For the text-containing cell, return its midpoint in (x, y) coordinate format. 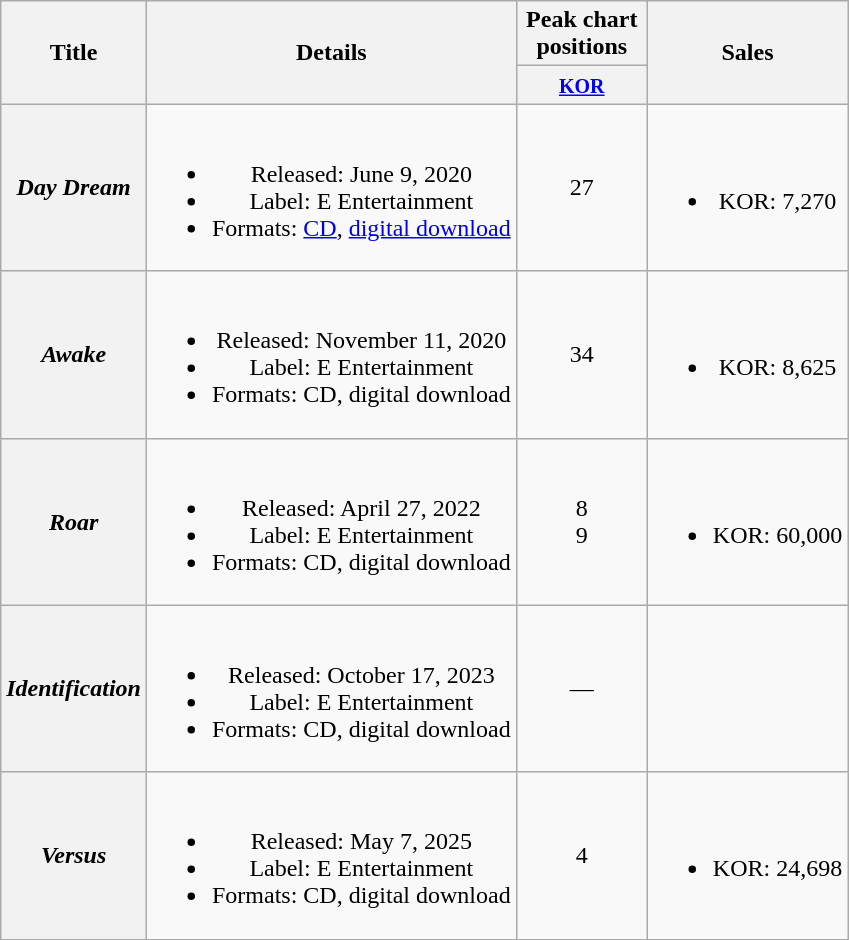
4 (582, 856)
KOR: 8,625 (747, 354)
— (582, 688)
Released: May 7, 2025Label: E EntertainmentFormats: CD, digital download (331, 856)
Roar (74, 522)
Released: June 9, 2020Label: E EntertainmentFormats: CD, digital download (331, 188)
Released: October 17, 2023Label: E EntertainmentFormats: CD, digital download (331, 688)
Title (74, 52)
Awake (74, 354)
Sales (747, 52)
KOR (582, 85)
Versus (74, 856)
8 9 (582, 522)
KOR: 24,698 (747, 856)
Released: April 27, 2022Label: E EntertainmentFormats: CD, digital download (331, 522)
Released: November 11, 2020Label: E EntertainmentFormats: CD, digital download (331, 354)
27 (582, 188)
Peak chart positions (582, 34)
KOR: 60,000 (747, 522)
34 (582, 354)
Identification (74, 688)
KOR: 7,270 (747, 188)
Details (331, 52)
Day Dream (74, 188)
